Search for the cell housing the specified text and yield its [X, Y] center coordinate. 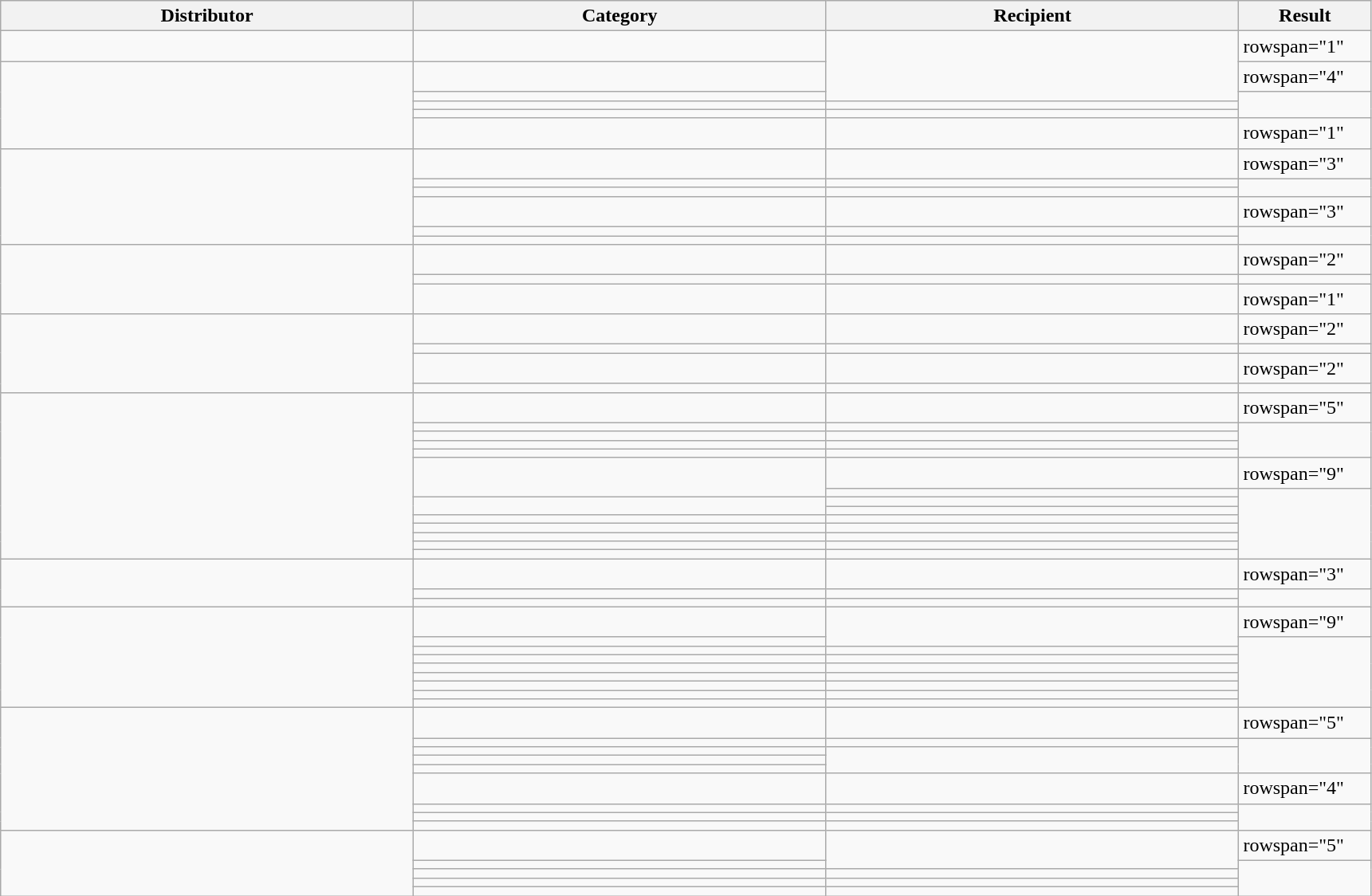
Recipient [1032, 16]
Category [619, 16]
Distributor [207, 16]
Result [1305, 16]
